Capture the cell that displays the provided text and extract its [x, y] central coordinate. 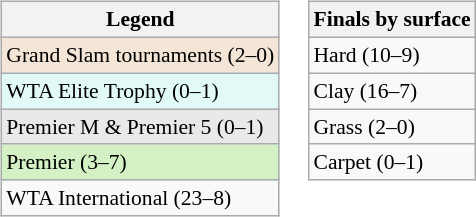
WTA Elite Trophy (0–1) [140, 91]
Carpet (0–1) [392, 162]
Premier M & Premier 5 (0–1) [140, 127]
Finals by surface [392, 20]
Premier (3–7) [140, 162]
WTA International (23–8) [140, 198]
Legend [140, 20]
Grass (2–0) [392, 127]
Clay (16–7) [392, 91]
Grand Slam tournaments (2–0) [140, 55]
Hard (10–9) [392, 55]
